Capture the cell that displays the provided text and extract its (X, Y) central coordinate. 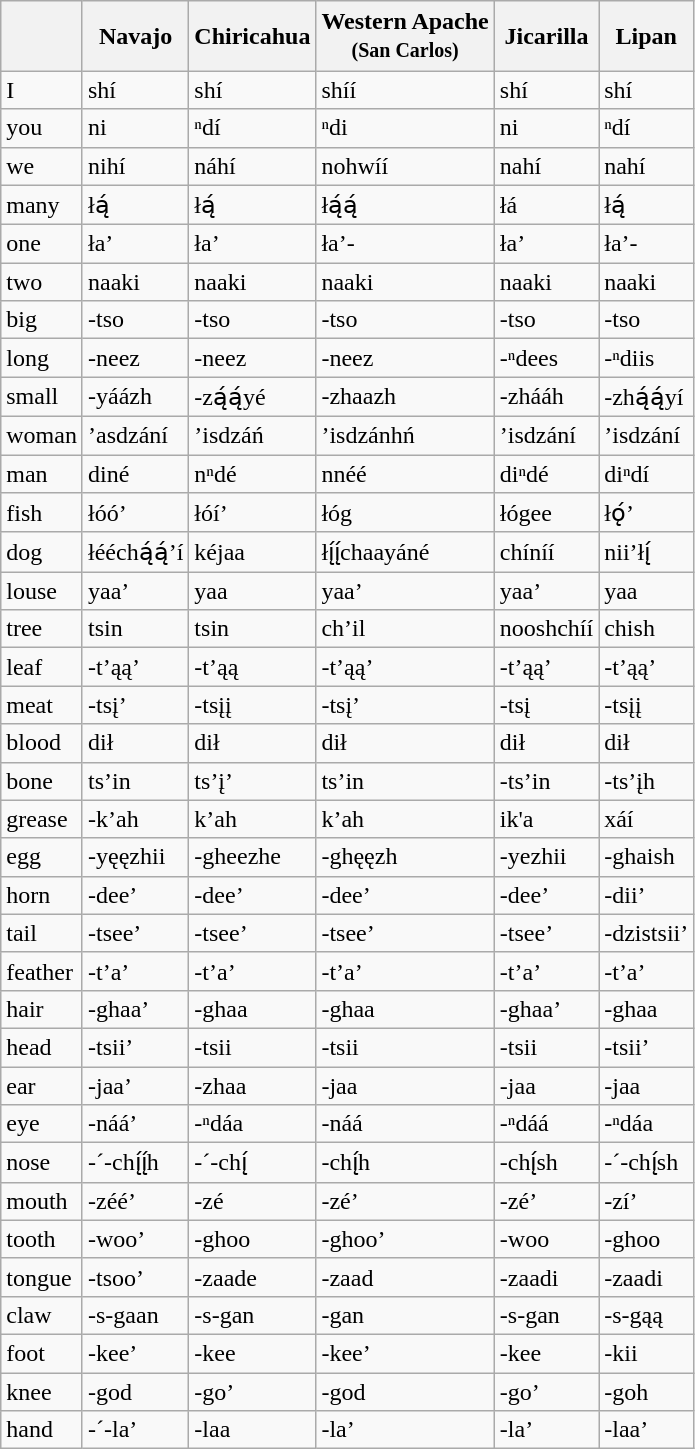
łóí’ (252, 513)
we (42, 166)
you (42, 128)
-yezhii (546, 857)
egg (42, 857)
tooth (42, 1239)
leaf (42, 667)
diⁿdí (646, 473)
’isdzánhń (405, 435)
xáí (646, 819)
-ghęęzh (405, 857)
-zaad (405, 1277)
ⁿdi (405, 128)
-zéé’ (135, 1201)
-ⁿdáá (546, 1124)
one (42, 244)
chish (646, 629)
nii’łį́ (646, 552)
louse (42, 591)
-´-chį́ (252, 1163)
łóó’ (135, 513)
chíníí (546, 552)
Jicarilla (546, 36)
big (42, 320)
łą́ą́ (405, 205)
-ⁿdees (546, 358)
kéjaa (252, 552)
-yáázh (135, 397)
-gheezhe (252, 857)
łééchą́ą́’í (135, 552)
’asdzání (135, 435)
nose (42, 1163)
eye (42, 1124)
tree (42, 629)
meat (42, 705)
two (42, 282)
łį́į́chaayáné (405, 552)
tongue (42, 1277)
Navajo (135, 36)
hair (42, 1009)
I (42, 90)
knee (42, 1391)
foot (42, 1353)
-dii’ (646, 895)
-náá (405, 1124)
-s-gąą (646, 1315)
woman (42, 435)
łógee (546, 513)
Chiricahua (252, 36)
many (42, 205)
nooshchíí (546, 629)
-kii (646, 1353)
-laa (252, 1430)
-zhą́ą́yí (646, 397)
nⁿdé (252, 473)
ik'a (546, 819)
-goh (646, 1391)
-zhááh (546, 397)
-t’ąą (252, 667)
nihí (135, 166)
head (42, 1047)
-k’ah (135, 819)
long (42, 358)
-ghaish (646, 857)
-chį́sh (546, 1163)
-tsį (546, 705)
grease (42, 819)
horn (42, 895)
diné (135, 473)
Lipan (646, 36)
bone (42, 781)
diⁿdé (546, 473)
nohwíí (405, 166)
-zé (252, 1201)
-laa’ (646, 1430)
-dzistsii’ (646, 933)
-gan (405, 1315)
-ts’in (546, 781)
feather (42, 971)
-tsoo’ (135, 1277)
-chį́h (405, 1163)
dog (42, 552)
-zí’ (646, 1201)
náhí (252, 166)
ear (42, 1085)
-náá’ (135, 1124)
mouth (42, 1201)
-´-la’ (135, 1430)
-ⁿdiis (646, 358)
-´-chį́į́h (135, 1163)
łóg (405, 513)
-s-gaan (135, 1315)
tail (42, 933)
-zhaazh (405, 397)
claw (42, 1315)
-zaade (252, 1277)
ts’į’ (252, 781)
blood (42, 743)
-ts’įh (646, 781)
fish (42, 513)
-woo’ (135, 1239)
-yęęzhii (135, 857)
-´-chį́sh (646, 1163)
nnéé (405, 473)
small (42, 397)
-jaa’ (135, 1085)
-zhaa (252, 1085)
łá (546, 205)
-woo (546, 1239)
-zą́ą́yé (252, 397)
-ghoo’ (405, 1239)
ch’il (405, 629)
łǫ́’ (646, 513)
man (42, 473)
’isdzáń (252, 435)
shíí (405, 90)
hand (42, 1430)
Western Apache(San Carlos) (405, 36)
